Search for the cell housing the specified text and yield its (x, y) center coordinate. 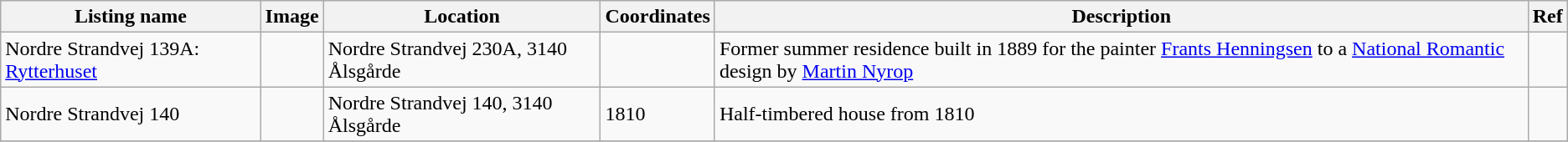
Coordinates (658, 17)
Nordre Strandvej 140 (131, 114)
Location (462, 17)
Nordre Strandvej 140, 3140 Ålsgårde (462, 114)
Ref (1548, 17)
Half-timbered house from 1810 (1121, 114)
Nordre Strandvej 139A: Rytterhuset (131, 60)
Former summer residence built in 1889 for the painter Frants Henningsen to a National Romantic design by Martin Nyrop (1121, 60)
Description (1121, 17)
Nordre Strandvej 230A, 3140 Ålsgårde (462, 60)
Listing name (131, 17)
1810 (658, 114)
Image (291, 17)
